Search for the cell housing the specified text and yield its (X, Y) center coordinate. 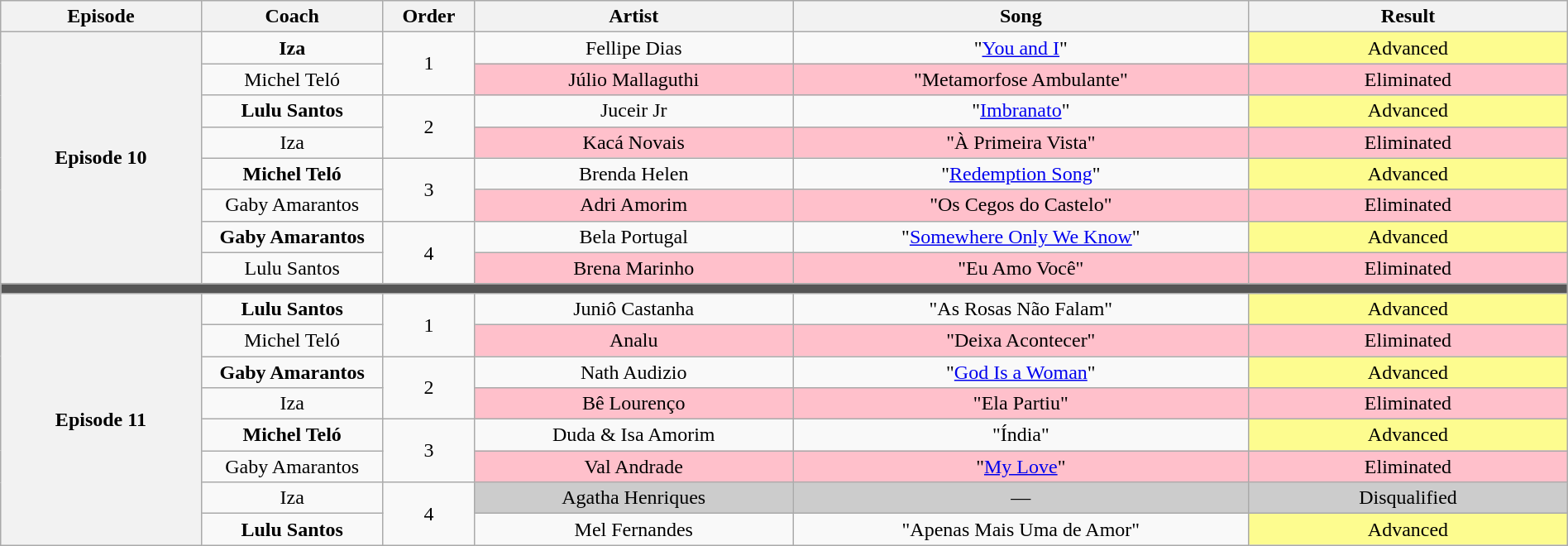
Analu (633, 340)
"Os Cegos do Castelo" (1021, 205)
"Redemption Song" (1021, 174)
"As Rosas Não Falam" (1021, 309)
Fellipe Dias (633, 48)
Coach (292, 17)
Nath Audizio (633, 371)
"Imbranato" (1021, 111)
Kacá Novais (633, 142)
Duda & Isa Amorim (633, 435)
"Somewhere Only We Know" (1021, 237)
Juniô Castanha (633, 309)
Juceir Jr (633, 111)
"My Love" (1021, 467)
"You and I" (1021, 48)
— (1021, 498)
"Índia" (1021, 435)
Order (428, 17)
Episode (101, 17)
"Apenas Mais Uma de Amor" (1021, 529)
Disqualified (1408, 498)
Episode 10 (101, 158)
Val Andrade (633, 467)
Bê Lourenço (633, 404)
Song (1021, 17)
"À Primeira Vista" (1021, 142)
Result (1408, 17)
"God Is a Woman" (1021, 371)
"Deixa Acontecer" (1021, 340)
"Metamorfose Ambulante" (1021, 79)
Episode 11 (101, 419)
"Eu Amo Você" (1021, 268)
Adri Amorim (633, 205)
Artist (633, 17)
Bela Portugal (633, 237)
Júlio Mallaguthi (633, 79)
"Ela Partiu" (1021, 404)
Brenda Helen (633, 174)
Mel Fernandes (633, 529)
Brena Marinho (633, 268)
Agatha Henriques (633, 498)
